Provide the [X, Y] coordinate of the cell's center where the given text is located.  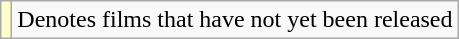
Denotes films that have not yet been released [235, 20]
